Output the (x, y) coordinate of the center of the cell containing the given text.  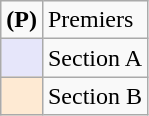
(P) (22, 20)
Section A (94, 58)
Premiers (94, 20)
Section B (94, 96)
